Identify which cell holds the provided text, then report its [x, y] central coordinate. 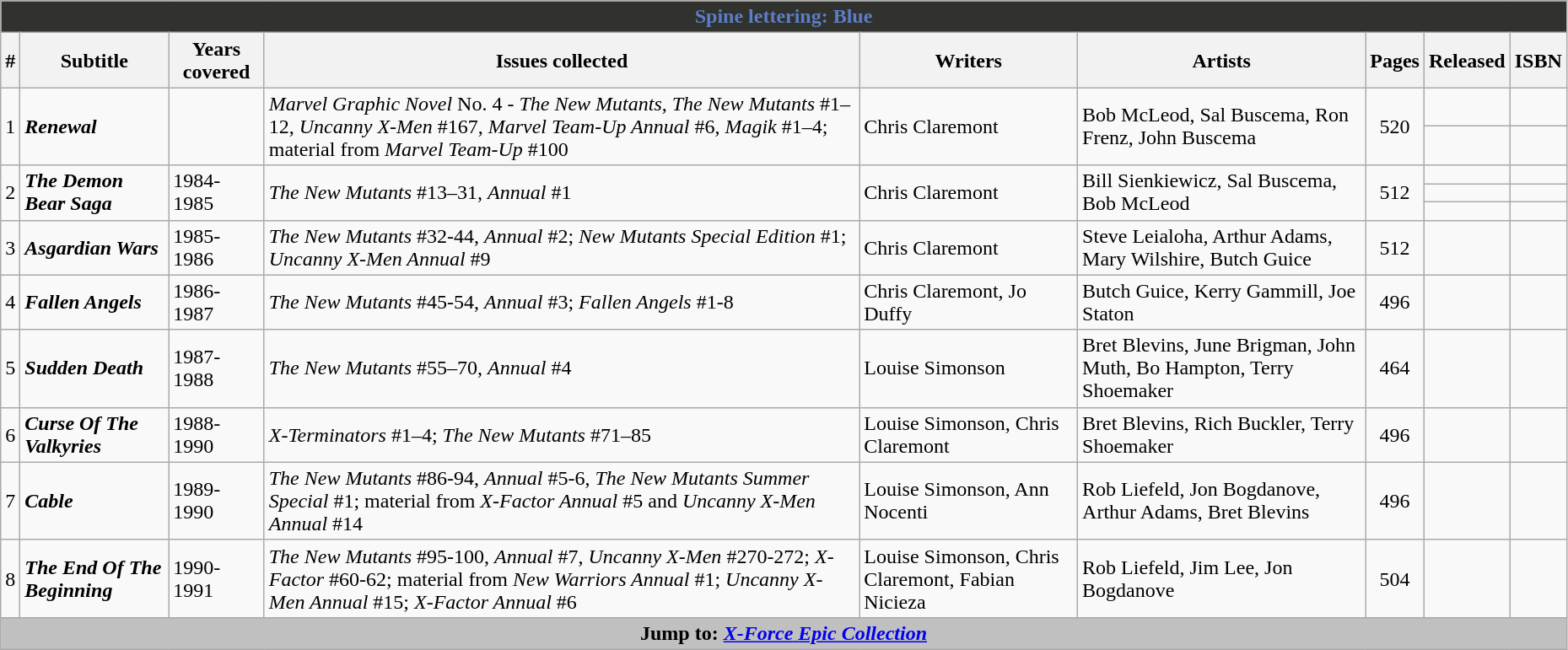
Jump to: X-Force Epic Collection [784, 633]
Years covered [217, 61]
Writers [968, 61]
1988-1990 [217, 435]
Spine lettering: Blue [784, 17]
Steve Leialoha, Arthur Adams, Mary Wilshire, Butch Guice [1221, 248]
The End Of The Beginning [94, 578]
Bret Blevins, June Brigman, John Muth, Bo Hampton, Terry Shoemaker [1221, 368]
520 [1395, 126]
The New Mutants #45-54, Annual #3; Fallen Angels #1-8 [562, 302]
Released [1467, 61]
1984-1985 [217, 192]
Cable [94, 501]
1989-1990 [217, 501]
504 [1395, 578]
1990-1991 [217, 578]
Chris Claremont, Jo Duffy [968, 302]
Rob Liefeld, Jim Lee, Jon Bogdanove [1221, 578]
1985-1986 [217, 248]
Sudden Death [94, 368]
Subtitle [94, 61]
8 [10, 578]
Fallen Angels [94, 302]
The New Mutants #86-94, Annual #5-6, The New Mutants Summer Special #1; material from X-Factor Annual #5 and Uncanny X-Men Annual #14 [562, 501]
Louise Simonson, Chris Claremont [968, 435]
1986-1987 [217, 302]
The New Mutants #13–31, Annual #1 [562, 192]
Curse Of The Valkyries [94, 435]
Asgardian Wars [94, 248]
7 [10, 501]
Louise Simonson, Ann Nocenti [968, 501]
464 [1395, 368]
Artists [1221, 61]
Pages [1395, 61]
Louise Simonson [968, 368]
1987-1988 [217, 368]
The New Mutants #32-44, Annual #2; New Mutants Special Edition #1; Uncanny X-Men Annual #9 [562, 248]
The New Mutants #55–70, Annual #4 [562, 368]
Butch Guice, Kerry Gammill, Joe Staton [1221, 302]
4 [10, 302]
Renewal [94, 126]
Issues collected [562, 61]
5 [10, 368]
# [10, 61]
1 [10, 126]
2 [10, 192]
Bob McLeod, Sal Buscema, Ron Frenz, John Buscema [1221, 126]
X-Terminators #1–4; The New Mutants #71–85 [562, 435]
ISBN [1538, 61]
Bret Blevins, Rich Buckler, Terry Shoemaker [1221, 435]
Louise Simonson, Chris Claremont, Fabian Nicieza [968, 578]
6 [10, 435]
3 [10, 248]
The Demon Bear Saga [94, 192]
Rob Liefeld, Jon Bogdanove, Arthur Adams, Bret Blevins [1221, 501]
Bill Sienkiewicz, Sal Buscema, Bob McLeod [1221, 192]
